Find where the given text appears and provide that cell's center as (x, y) coordinate. 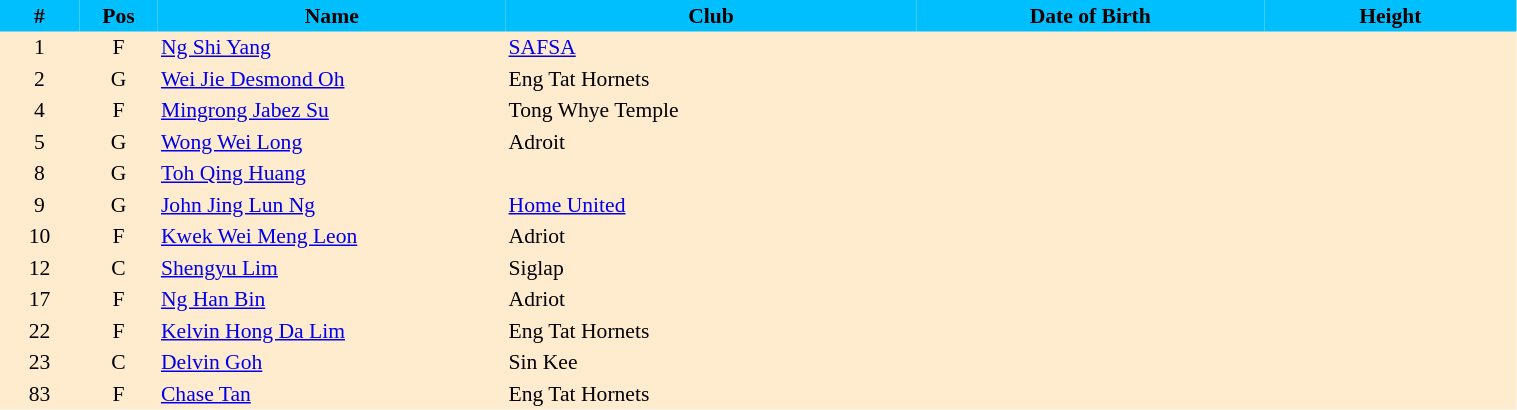
# (40, 16)
12 (40, 268)
2 (40, 79)
John Jing Lun Ng (332, 205)
Sin Kee (712, 362)
23 (40, 362)
Height (1390, 16)
Wei Jie Desmond Oh (332, 79)
Kwek Wei Meng Leon (332, 236)
1 (40, 48)
5 (40, 142)
SAFSA (712, 48)
Date of Birth (1090, 16)
Kelvin Hong Da Lim (332, 331)
Ng Han Bin (332, 300)
Home United (712, 205)
Mingrong Jabez Su (332, 110)
9 (40, 205)
Adroit (712, 142)
Pos (118, 16)
10 (40, 236)
Tong Whye Temple (712, 110)
Wong Wei Long (332, 142)
Toh Qing Huang (332, 174)
Delvin Goh (332, 362)
83 (40, 394)
Shengyu Lim (332, 268)
4 (40, 110)
Chase Tan (332, 394)
Ng Shi Yang (332, 48)
Siglap (712, 268)
17 (40, 300)
Name (332, 16)
22 (40, 331)
8 (40, 174)
Club (712, 16)
